Find where the given text appears and provide that cell's center as [X, Y] coordinate. 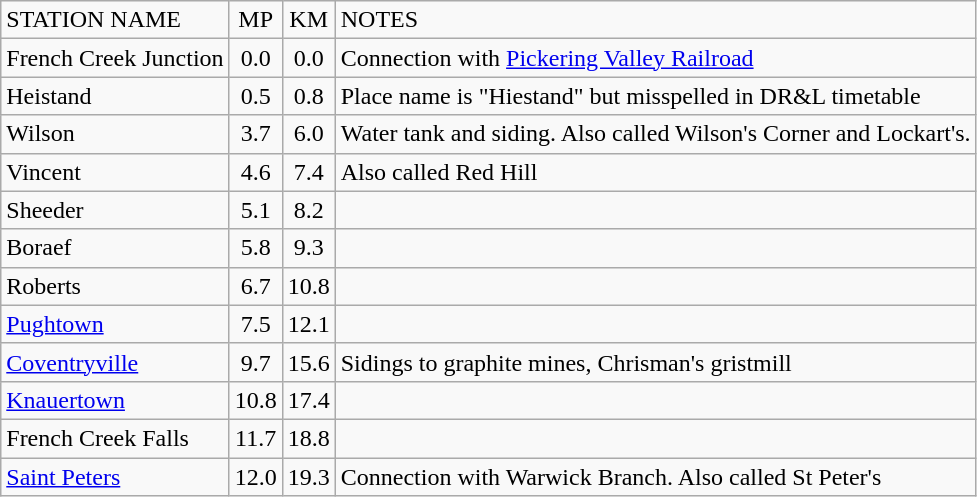
9.3 [308, 248]
Roberts [115, 286]
Connection with Warwick Branch. Also called St Peter's [656, 477]
6.0 [308, 134]
4.6 [256, 172]
Boraef [115, 248]
0.8 [308, 96]
Connection with Pickering Valley Railroad [656, 58]
Sheeder [115, 210]
French Creek Falls [115, 438]
5.8 [256, 248]
12.1 [308, 324]
Place name is "Hiestand" but misspelled in DR&L timetable [656, 96]
KM [308, 20]
Sidings to graphite mines, Chrisman's gristmill [656, 362]
Also called Red Hill [656, 172]
7.4 [308, 172]
12.0 [256, 477]
MP [256, 20]
5.1 [256, 210]
Coventryville [115, 362]
Saint Peters [115, 477]
0.5 [256, 96]
3.7 [256, 134]
6.7 [256, 286]
7.5 [256, 324]
9.7 [256, 362]
STATION NAME [115, 20]
Vincent [115, 172]
17.4 [308, 400]
French Creek Junction [115, 58]
Pughtown [115, 324]
Heistand [115, 96]
15.6 [308, 362]
Knauertown [115, 400]
18.8 [308, 438]
Water tank and siding. Also called Wilson's Corner and Lockart's. [656, 134]
NOTES [656, 20]
Wilson [115, 134]
11.7 [256, 438]
19.3 [308, 477]
8.2 [308, 210]
